Return (X, Y) of the center of cell containing provided text 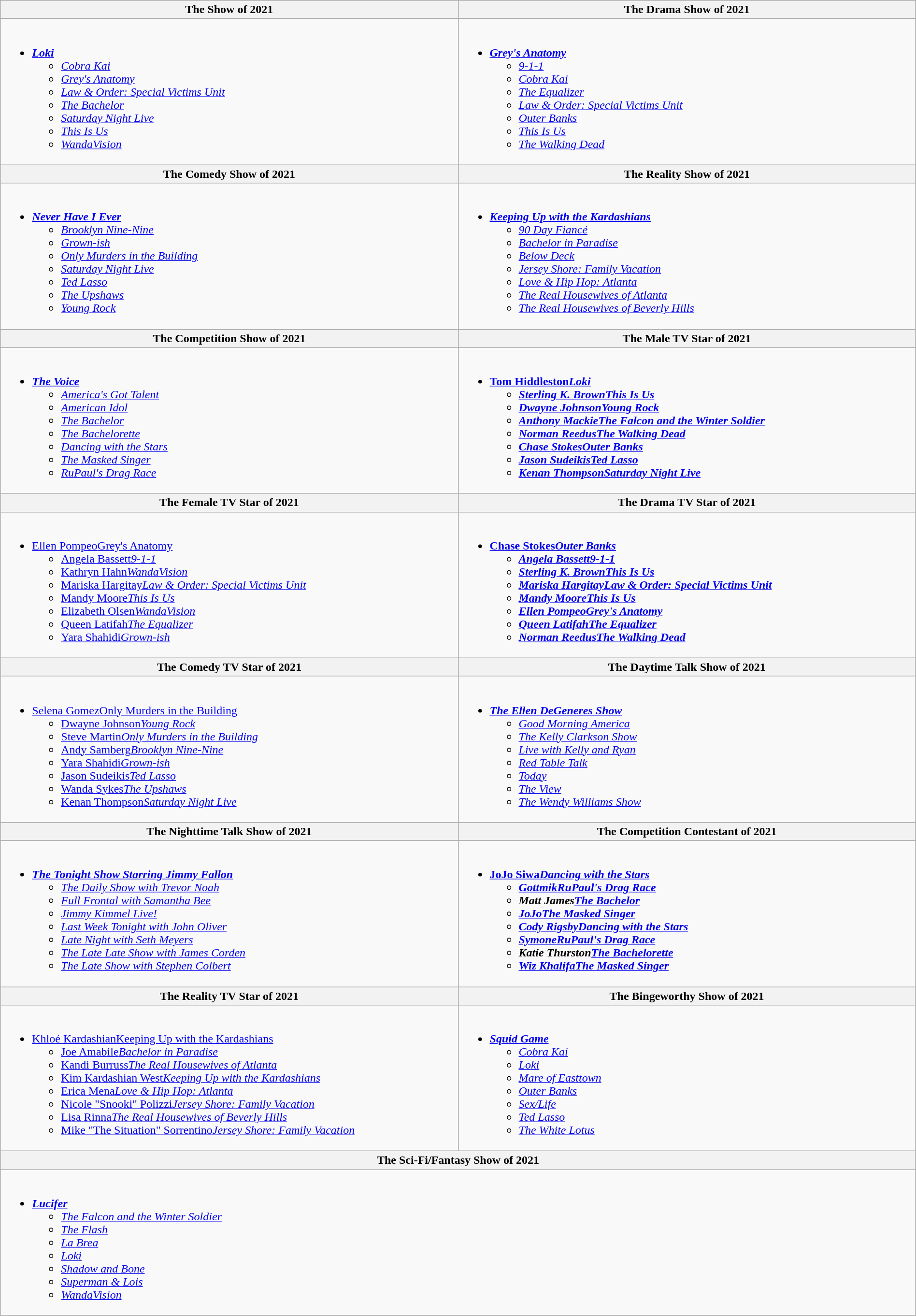
The VoiceAmerica's Got TalentAmerican IdolThe BachelorThe BacheloretteDancing with the StarsThe Masked SingerRuPaul's Drag Race (229, 420)
The Comedy TV Star of 2021 (229, 667)
The Reality Show of 2021 (687, 174)
Never Have I EverBrooklyn Nine-NineGrown-ishOnly Murders in the BuildingSaturday Night LiveTed LassoThe UpshawsYoung Rock (229, 256)
The Ellen DeGeneres ShowGood Morning AmericaThe Kelly Clarkson ShowLive with Kelly and RyanRed Table TalkTodayThe ViewThe Wendy Williams Show (687, 749)
The Show of 2021 (229, 10)
The Competition Contestant of 2021 (687, 831)
The Sci-Fi/Fantasy Show of 2021 (458, 1160)
The Drama Show of 2021 (687, 10)
LokiCobra KaiGrey's AnatomyLaw & Order: Special Victims UnitThe BachelorSaturday Night LiveThis Is UsWandaVision (229, 92)
The Bingeworthy Show of 2021 (687, 996)
The Comedy Show of 2021 (229, 174)
The Reality TV Star of 2021 (229, 996)
The Drama TV Star of 2021 (687, 503)
The Daytime Talk Show of 2021 (687, 667)
LuciferThe Falcon and the Winter SoldierThe FlashLa BreaLokiShadow and BoneSuperman & LoisWandaVision (458, 1243)
Squid GameCobra KaiLokiMare of EasttownOuter BanksSex/LifeTed LassoThe White Lotus (687, 1078)
The Competition Show of 2021 (229, 338)
Grey's Anatomy9-1-1Cobra KaiThe EqualizerLaw & Order: Special Victims UnitOuter BanksThis Is UsThe Walking Dead (687, 92)
The Female TV Star of 2021 (229, 503)
The Nighttime Talk Show of 2021 (229, 831)
The Male TV Star of 2021 (687, 338)
